Find where the given text appears and provide that cell's center as [X, Y] coordinate. 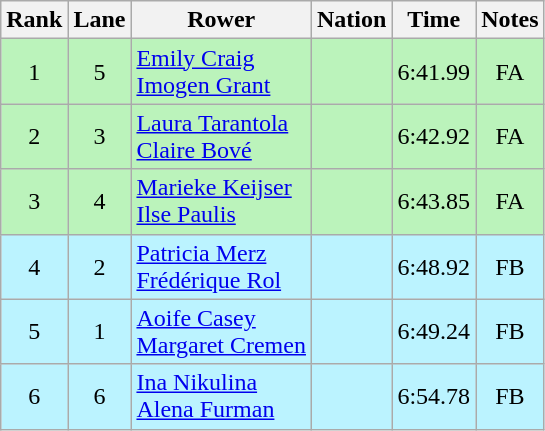
6:43.85 [434, 202]
Aoife CaseyMargaret Cremen [222, 332]
6:41.99 [434, 72]
Rank [34, 20]
Laura TarantolaClaire Bové [222, 136]
Marieke KeijserIlse Paulis [222, 202]
6:54.78 [434, 396]
Time [434, 20]
6:49.24 [434, 332]
Ina NikulinaAlena Furman [222, 396]
Notes [510, 20]
6:48.92 [434, 266]
Emily CraigImogen Grant [222, 72]
Lane [100, 20]
6:42.92 [434, 136]
Patricia MerzFrédérique Rol [222, 266]
Nation [351, 20]
Rower [222, 20]
